Return the (X, Y) coordinate for the center point of the cell that contains the specified text.  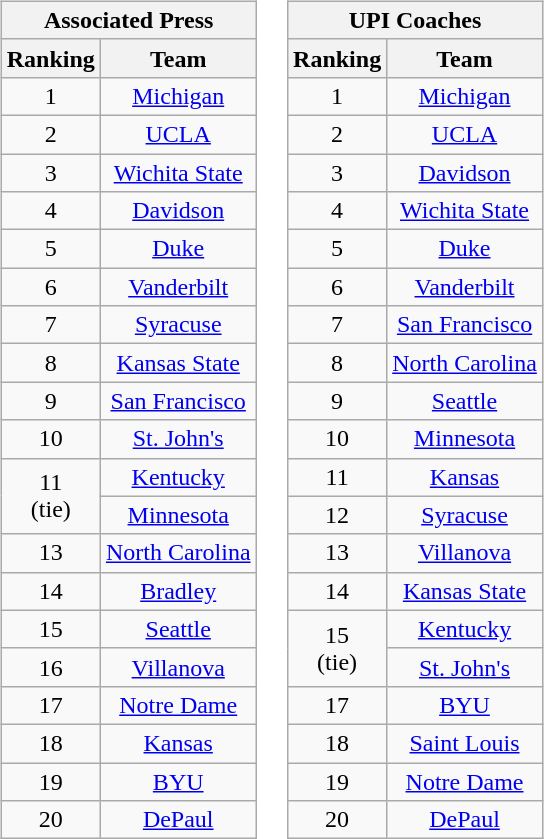
15 (50, 629)
Saint Louis (465, 743)
12 (338, 515)
15(tie) (338, 648)
11(tie) (50, 496)
UPI Coaches (416, 20)
Associated Press (128, 20)
Bradley (178, 591)
11 (338, 477)
16 (50, 667)
